Return the (x, y) coordinate for the center point of the cell that contains the specified text.  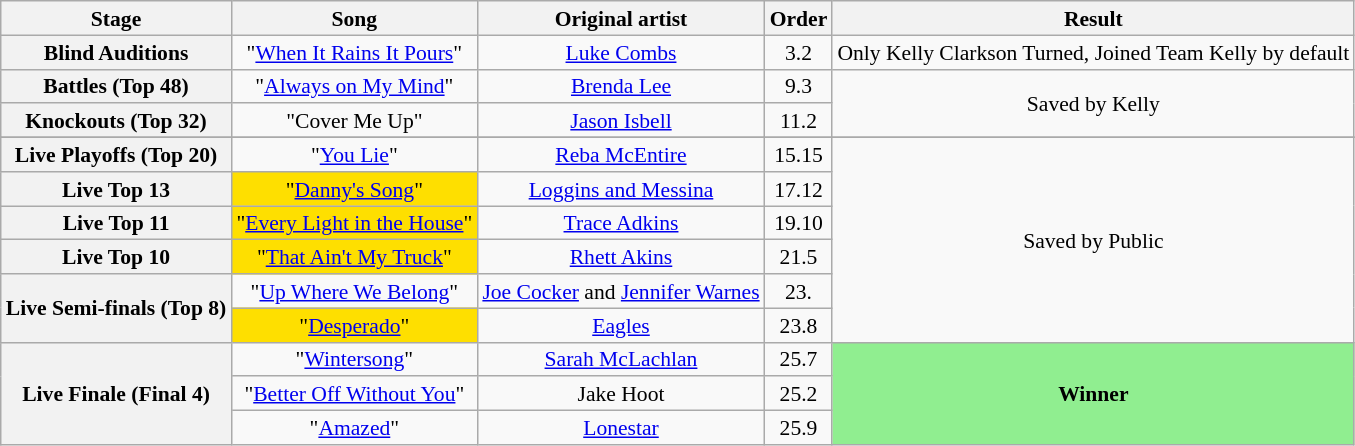
19.10 (799, 223)
23.8 (799, 325)
Trace Adkins (620, 223)
Order (799, 18)
Battles (Top 48) (116, 86)
15.15 (799, 155)
Rhett Akins (620, 257)
"Every Light in the House" (354, 223)
Sarah McLachlan (620, 359)
"Desperado" (354, 325)
"Up Where We Belong" (354, 291)
Live Top 10 (116, 257)
Blind Auditions (116, 52)
Stage (116, 18)
"Amazed" (354, 428)
"Always on My Mind" (354, 86)
Reba McEntire (620, 155)
"Better Off Without You" (354, 394)
11.2 (799, 121)
Only Kelly Clarkson Turned, Joined Team Kelly by default (1093, 52)
3.2 (799, 52)
Jake Hoot (620, 394)
"That Ain't My Truck" (354, 257)
Knockouts (Top 32) (116, 121)
25.9 (799, 428)
"You Lie" (354, 155)
9.3 (799, 86)
"Wintersong" (354, 359)
25.2 (799, 394)
Brenda Lee (620, 86)
Live Finale (Final 4) (116, 393)
Original artist (620, 18)
Live Playoffs (Top 20) (116, 155)
Result (1093, 18)
"Cover Me Up" (354, 121)
Live Top 13 (116, 189)
Lonestar (620, 428)
"Danny's Song" (354, 189)
21.5 (799, 257)
Jason Isbell (620, 121)
Loggins and Messina (620, 189)
Song (354, 18)
Live Semi-finals (Top 8) (116, 308)
Live Top 11 (116, 223)
Winner (1093, 393)
Luke Combs (620, 52)
"When It Rains It Pours" (354, 52)
17.12 (799, 189)
23. (799, 291)
25.7 (799, 359)
Eagles (620, 325)
Saved by Public (1093, 240)
Saved by Kelly (1093, 103)
Joe Cocker and Jennifer Warnes (620, 291)
